Return (X, Y) of the center of cell containing provided text 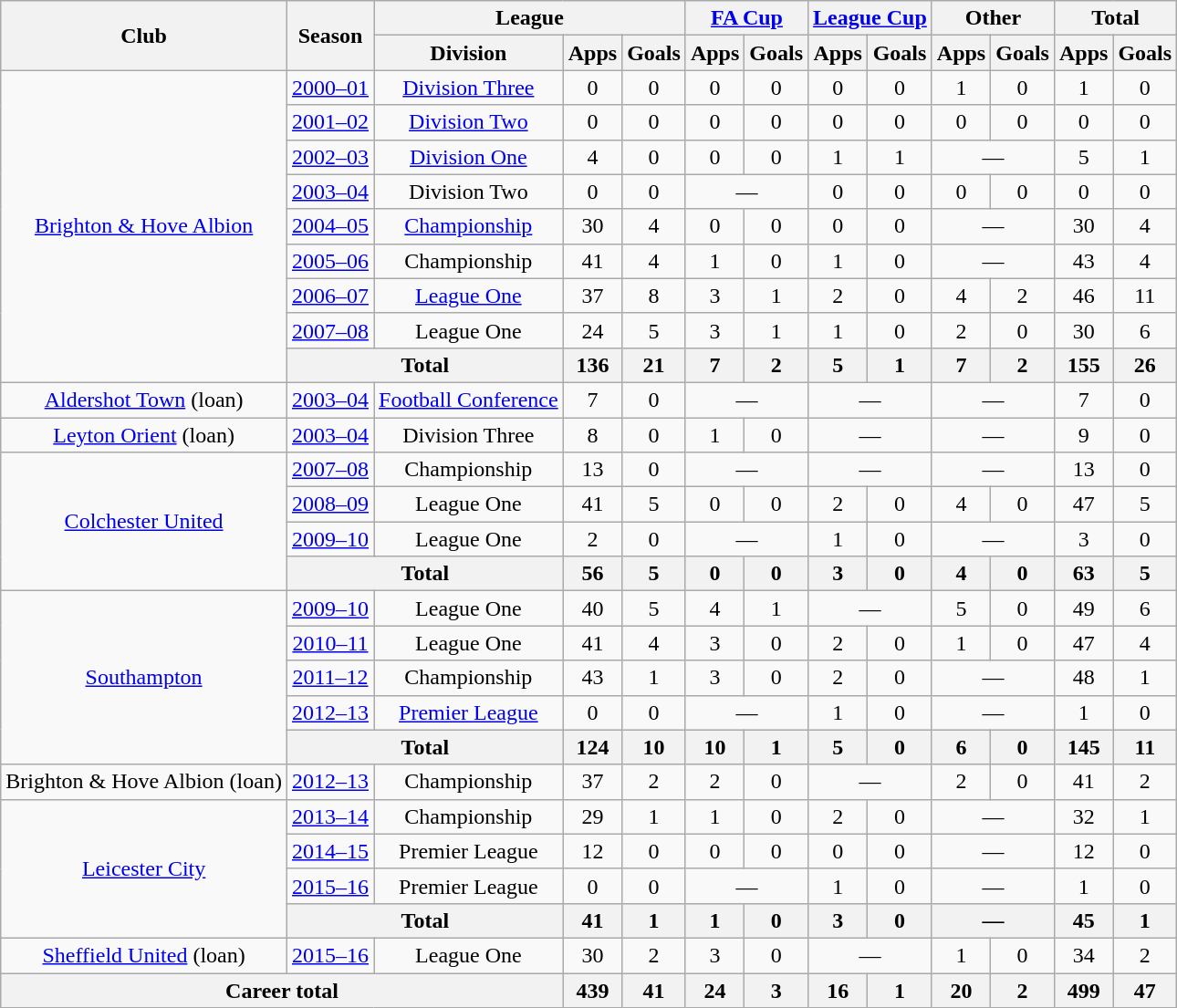
56 (592, 574)
Division (469, 53)
FA Cup (746, 18)
Leyton Orient (loan) (144, 435)
26 (1145, 365)
34 (1083, 955)
2008–09 (330, 504)
Colchester United (144, 522)
29 (592, 816)
145 (1083, 747)
49 (1083, 608)
48 (1083, 678)
Brighton & Hove Albion (loan) (144, 782)
Career total (282, 990)
136 (592, 365)
2006–07 (330, 296)
2000–01 (330, 88)
Football Conference (469, 400)
124 (592, 747)
2014–15 (330, 851)
63 (1083, 574)
2005–06 (330, 261)
155 (1083, 365)
20 (961, 990)
2011–12 (330, 678)
Brighton & Hove Albion (144, 226)
2002–03 (330, 157)
9 (1083, 435)
2010–11 (330, 643)
2004–05 (330, 226)
46 (1083, 296)
Other (993, 18)
League Cup (870, 18)
Division One (469, 157)
Aldershot Town (loan) (144, 400)
League (530, 18)
21 (654, 365)
439 (592, 990)
2001–02 (330, 122)
16 (838, 990)
Club (144, 36)
2013–14 (330, 816)
40 (592, 608)
Leicester City (144, 868)
499 (1083, 990)
Sheffield United (loan) (144, 955)
Season (330, 36)
45 (1083, 920)
32 (1083, 816)
Southampton (144, 678)
